Detect which cell encompasses the target text, then output its (X, Y) center coordinate. 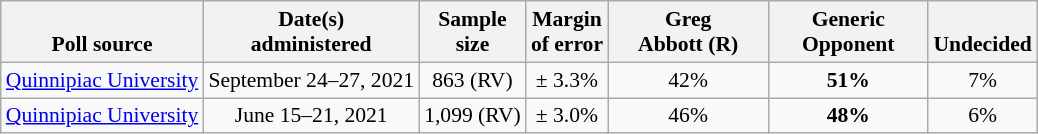
Marginof error (567, 32)
GenericOpponent (848, 32)
1,099 (RV) (472, 116)
Undecided (982, 32)
42% (688, 80)
Poll source (102, 32)
7% (982, 80)
Date(s)administered (311, 32)
± 3.0% (567, 116)
± 3.3% (567, 80)
48% (848, 116)
September 24–27, 2021 (311, 80)
GregAbbott (R) (688, 32)
51% (848, 80)
6% (982, 116)
863 (RV) (472, 80)
June 15–21, 2021 (311, 116)
46% (688, 116)
Samplesize (472, 32)
